Scan for the cell matching the given text and deliver its [X, Y] coordinate at center. 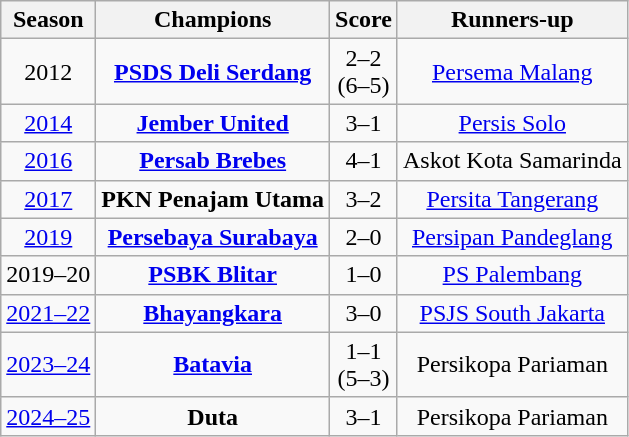
Persebaya Surabaya [213, 237]
PSBK Blitar [213, 275]
Batavia [213, 364]
2019–20 [48, 275]
2–2(6–5) [364, 72]
2012 [48, 72]
Champions [213, 20]
3–2 [364, 199]
Persita Tangerang [512, 199]
1–1(5–3) [364, 364]
PSDS Deli Serdang [213, 72]
Askot Kota Samarinda [512, 161]
Runners-up [512, 20]
4–1 [364, 161]
2024–25 [48, 416]
2–0 [364, 237]
Duta [213, 416]
1–0 [364, 275]
PKN Penajam Utama [213, 199]
Jember United [213, 123]
Bhayangkara [213, 313]
Persipan Pandeglang [512, 237]
Persab Brebes [213, 161]
2019 [48, 237]
2014 [48, 123]
3–0 [364, 313]
Season [48, 20]
2021–22 [48, 313]
Score [364, 20]
2016 [48, 161]
PS Palembang [512, 275]
Persema Malang [512, 72]
PSJS South Jakarta [512, 313]
2017 [48, 199]
2023–24 [48, 364]
Persis Solo [512, 123]
